Capture the cell that displays the provided text and extract its [x, y] central coordinate. 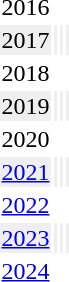
2023 [26, 238]
2019 [26, 106]
2021 [26, 172]
2022 [26, 205]
2017 [26, 40]
2020 [26, 139]
2018 [26, 73]
